Locate the cell with the specified text and output its [x, y] center coordinate. 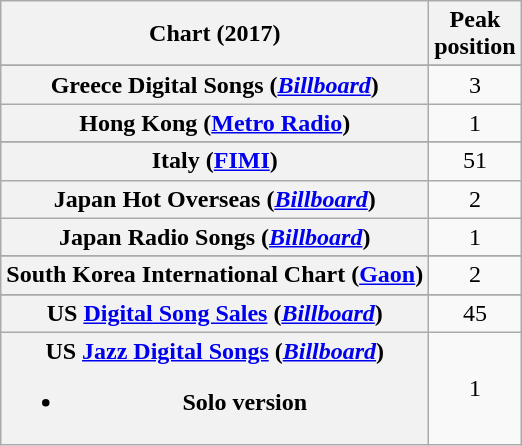
Japan Radio Songs (Billboard) [215, 237]
Chart (2017) [215, 34]
Greece Digital Songs (Billboard) [215, 85]
US Digital Song Sales (Billboard) [215, 313]
Peakposition [475, 34]
45 [475, 313]
Hong Kong (Metro Radio) [215, 123]
Japan Hot Overseas (Billboard) [215, 199]
South Korea International Chart (Gaon) [215, 275]
Italy (FIMI) [215, 161]
3 [475, 85]
51 [475, 161]
US Jazz Digital Songs (Billboard)Solo version [215, 388]
